Find where the given text appears and provide that cell's center as (X, Y) coordinate. 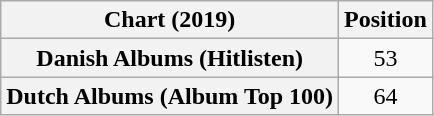
Dutch Albums (Album Top 100) (170, 96)
Position (386, 20)
Danish Albums (Hitlisten) (170, 58)
Chart (2019) (170, 20)
53 (386, 58)
64 (386, 96)
